Pinpoint the cell where the given text exists, returning its (X, Y) midpoint coordinate. 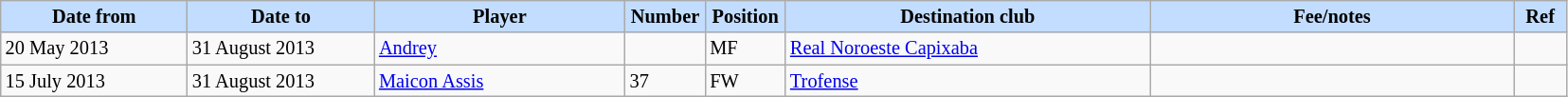
Player (500, 16)
FW (745, 81)
37 (665, 81)
Destination club (968, 16)
Trofense (968, 81)
Maicon Assis (500, 81)
MF (745, 48)
Andrey (500, 48)
Fee/notes (1332, 16)
15 July 2013 (95, 81)
Real Noroeste Capixaba (968, 48)
Ref (1541, 16)
Date from (95, 16)
Number (665, 16)
20 May 2013 (95, 48)
Position (745, 16)
Date to (280, 16)
